Extract the (X, Y) coordinate from the center of the cell holding the provided text.  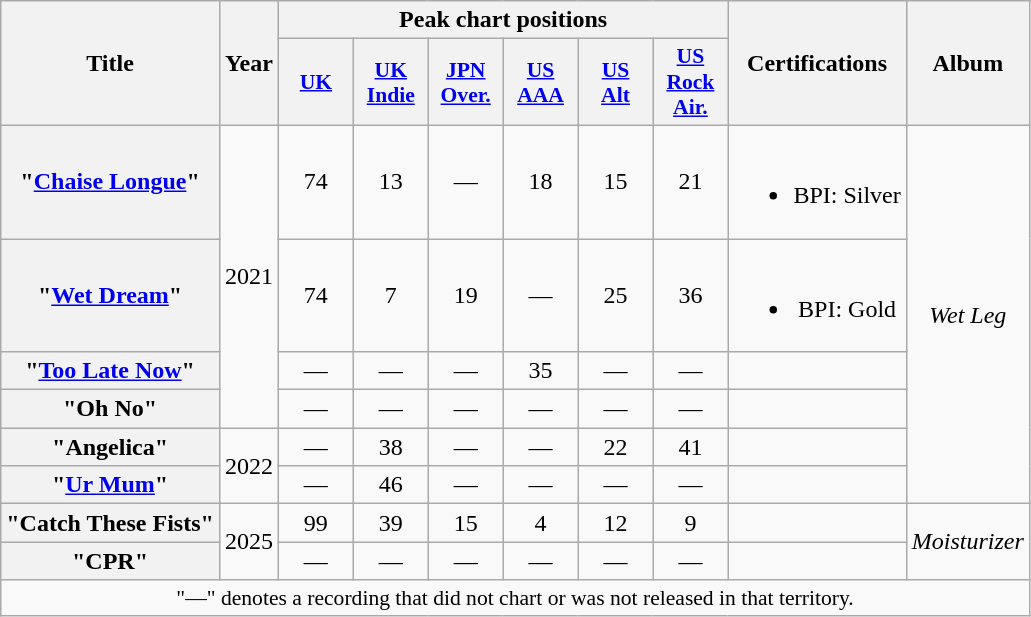
99 (316, 523)
UKIndie (390, 82)
25 (616, 294)
12 (616, 523)
Title (110, 64)
"CPR" (110, 561)
4 (540, 523)
"—" denotes a recording that did not chart or was not released in that territory. (516, 598)
19 (466, 294)
46 (390, 485)
21 (690, 182)
2021 (248, 276)
BPI: Silver (817, 182)
Album (968, 64)
USAlt (616, 82)
9 (690, 523)
2022 (248, 466)
UK (316, 82)
Certifications (817, 64)
36 (690, 294)
Moisturizer (968, 542)
"Oh No" (110, 409)
38 (390, 447)
USRockAir. (690, 82)
USAAA (540, 82)
JPNOver. (466, 82)
35 (540, 371)
2025 (248, 542)
41 (690, 447)
"Chaise Longue" (110, 182)
18 (540, 182)
22 (616, 447)
13 (390, 182)
Year (248, 64)
"Wet Dream" (110, 294)
"Angelica" (110, 447)
Peak chart positions (502, 20)
Wet Leg (968, 314)
39 (390, 523)
"Too Late Now" (110, 371)
"Ur Mum" (110, 485)
7 (390, 294)
BPI: Gold (817, 294)
"Catch These Fists" (110, 523)
